Identify which cell holds the provided text, then report its [X, Y] central coordinate. 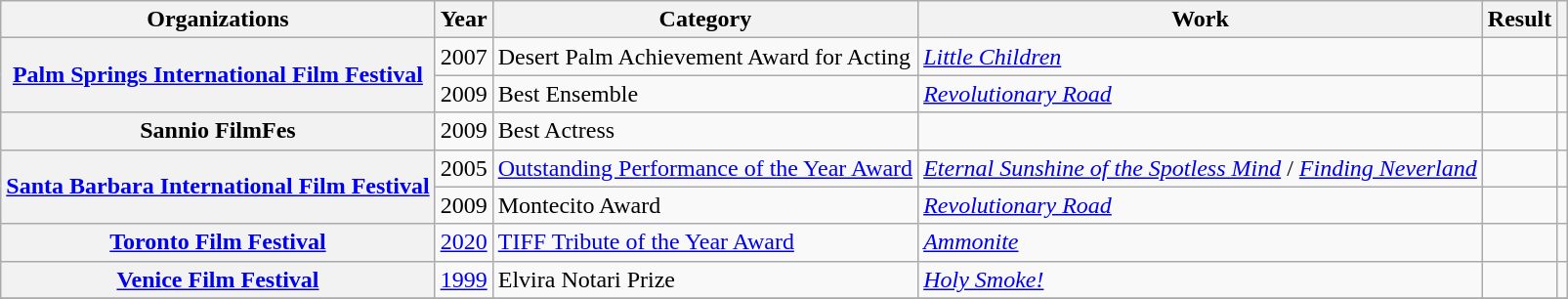
Desert Palm Achievement Award for Acting [705, 57]
2020 [463, 242]
Santa Barbara International Film Festival [218, 187]
Eternal Sunshine of the Spotless Mind / Finding Neverland [1201, 168]
Best Actress [705, 131]
Best Ensemble [705, 94]
Sannio FilmFes [218, 131]
Toronto Film Festival [218, 242]
Elvira Notari Prize [705, 279]
Venice Film Festival [218, 279]
Ammonite [1201, 242]
Organizations [218, 20]
TIFF Tribute of the Year Award [705, 242]
Category [705, 20]
Work [1201, 20]
Montecito Award [705, 205]
2007 [463, 57]
Outstanding Performance of the Year Award [705, 168]
Little Children [1201, 57]
Palm Springs International Film Festival [218, 75]
Holy Smoke! [1201, 279]
Result [1519, 20]
1999 [463, 279]
2005 [463, 168]
Year [463, 20]
